Scan for the cell matching the given text and deliver its (x, y) coordinate at center. 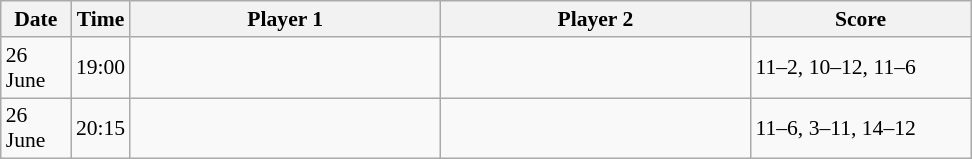
20:15 (100, 128)
11–2, 10–12, 11–6 (860, 68)
Player 2 (595, 19)
Player 1 (285, 19)
19:00 (100, 68)
Time (100, 19)
11–6, 3–11, 14–12 (860, 128)
Date (36, 19)
Score (860, 19)
